Detect which cell encompasses the target text, then output its (X, Y) center coordinate. 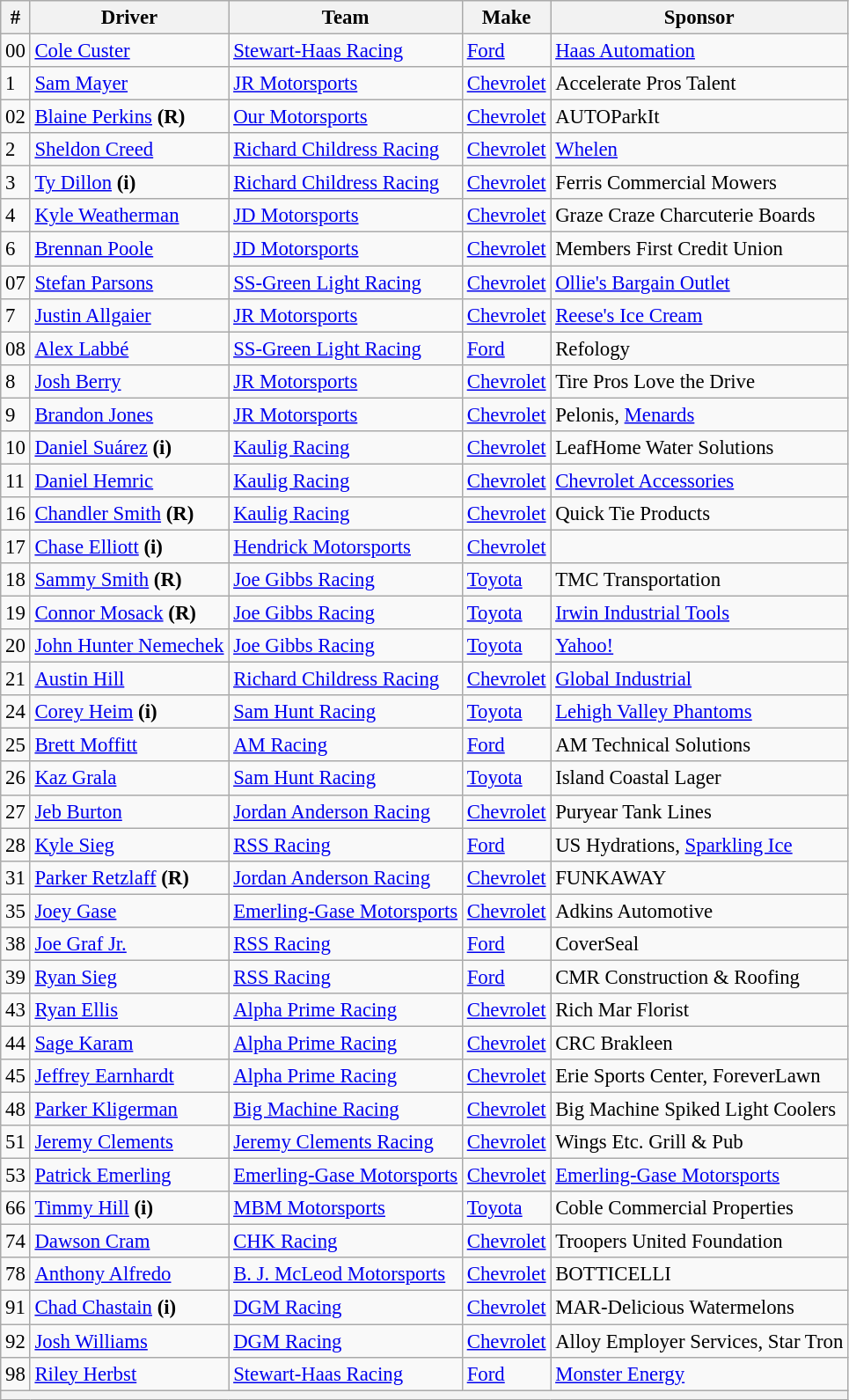
Sage Karam (129, 1043)
Brennan Poole (129, 249)
74 (16, 1242)
AM Racing (346, 745)
7 (16, 315)
Haas Automation (699, 51)
Chevrolet Accessories (699, 480)
Jeremy Clements (129, 1142)
11 (16, 480)
Island Coastal Lager (699, 779)
Reese's Ice Cream (699, 315)
Big Machine Racing (346, 1110)
1 (16, 84)
Big Machine Spiked Light Coolers (699, 1110)
25 (16, 745)
Team (346, 18)
31 (16, 877)
Joe Graf Jr. (129, 944)
66 (16, 1208)
Kyle Weatherman (129, 216)
Puryear Tank Lines (699, 811)
16 (16, 514)
4 (16, 216)
Quick Tie Products (699, 514)
Cole Custer (129, 51)
Dawson Cram (129, 1242)
Ferris Commercial Mowers (699, 183)
LeafHome Water Solutions (699, 448)
08 (16, 348)
Corey Heim (i) (129, 712)
CRC Brakleen (699, 1043)
MAR-Delicious Watermelons (699, 1308)
9 (16, 414)
48 (16, 1110)
39 (16, 977)
26 (16, 779)
Ryan Sieg (129, 977)
Erie Sports Center, ForeverLawn (699, 1076)
Yahoo! (699, 646)
Stefan Parsons (129, 282)
Monster Energy (699, 1374)
Hendrick Motorsports (346, 546)
Accelerate Pros Talent (699, 84)
Adkins Automotive (699, 911)
02 (16, 117)
Pelonis, Menards (699, 414)
Sam Mayer (129, 84)
35 (16, 911)
00 (16, 51)
Josh Williams (129, 1341)
98 (16, 1374)
07 (16, 282)
MBM Motorsports (346, 1208)
Chase Elliott (i) (129, 546)
Jeb Burton (129, 811)
Rich Mar Florist (699, 1010)
Irwin Industrial Tools (699, 613)
Jeremy Clements Racing (346, 1142)
78 (16, 1275)
Graze Craze Charcuterie Boards (699, 216)
Alex Labbé (129, 348)
18 (16, 580)
Whelen (699, 150)
Make (506, 18)
Ryan Ellis (129, 1010)
Justin Allgaier (129, 315)
CMR Construction & Roofing (699, 977)
Wings Etc. Grill & Pub (699, 1142)
Sammy Smith (R) (129, 580)
8 (16, 381)
Joey Gase (129, 911)
Daniel Hemric (129, 480)
Daniel Suárez (i) (129, 448)
91 (16, 1308)
21 (16, 679)
John Hunter Nemechek (129, 646)
Josh Berry (129, 381)
B. J. McLeod Motorsports (346, 1275)
Our Motorsports (346, 117)
Sponsor (699, 18)
10 (16, 448)
24 (16, 712)
TMC Transportation (699, 580)
Alloy Employer Services, Star Tron (699, 1341)
Ollie's Bargain Outlet (699, 282)
Ty Dillon (i) (129, 183)
53 (16, 1176)
Kaz Grala (129, 779)
Troopers United Foundation (699, 1242)
Jeffrey Earnhardt (129, 1076)
Connor Mosack (R) (129, 613)
6 (16, 249)
AM Technical Solutions (699, 745)
AUTOParkIt (699, 117)
Parker Kligerman (129, 1110)
Austin Hill (129, 679)
FUNKAWAY (699, 877)
Brett Moffitt (129, 745)
Coble Commercial Properties (699, 1208)
Kyle Sieg (129, 845)
45 (16, 1076)
Blaine Perkins (R) (129, 117)
Riley Herbst (129, 1374)
Tire Pros Love the Drive (699, 381)
Driver (129, 18)
CoverSeal (699, 944)
38 (16, 944)
Anthony Alfredo (129, 1275)
Members First Credit Union (699, 249)
43 (16, 1010)
19 (16, 613)
US Hydrations, Sparkling Ice (699, 845)
27 (16, 811)
Refology (699, 348)
CHK Racing (346, 1242)
3 (16, 183)
Chandler Smith (R) (129, 514)
Brandon Jones (129, 414)
Parker Retzlaff (R) (129, 877)
Sheldon Creed (129, 150)
# (16, 18)
44 (16, 1043)
20 (16, 646)
Chad Chastain (i) (129, 1308)
2 (16, 150)
Lehigh Valley Phantoms (699, 712)
28 (16, 845)
51 (16, 1142)
Global Industrial (699, 679)
BOTTICELLI (699, 1275)
92 (16, 1341)
Patrick Emerling (129, 1176)
Timmy Hill (i) (129, 1208)
17 (16, 546)
